Locate the cell with the specified text and output its (X, Y) center coordinate. 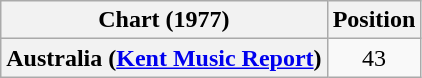
Position (374, 20)
Chart (1977) (164, 20)
Australia (Kent Music Report) (164, 58)
43 (374, 58)
